Capture the cell that displays the provided text and extract its (x, y) central coordinate. 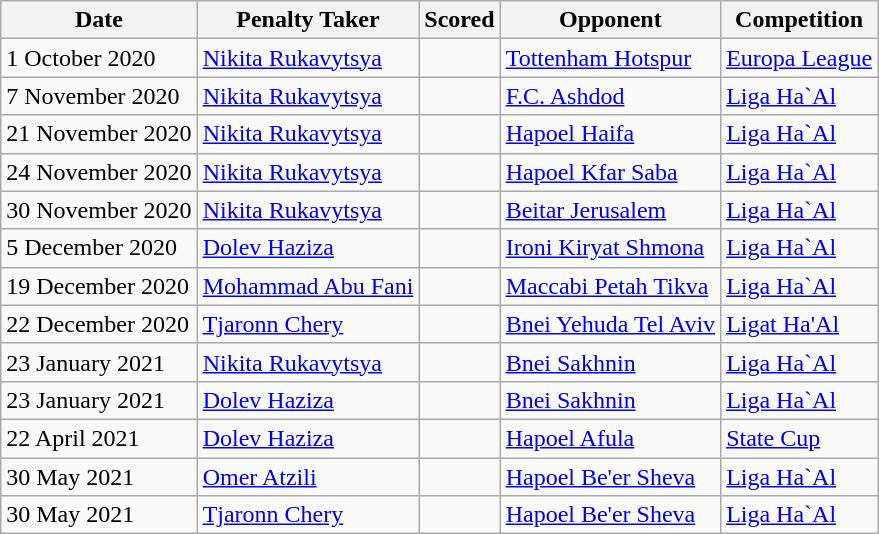
5 December 2020 (99, 248)
Beitar Jerusalem (610, 210)
Hapoel Afula (610, 438)
Omer Atzili (308, 477)
Date (99, 20)
1 October 2020 (99, 58)
State Cup (800, 438)
Penalty Taker (308, 20)
Bnei Yehuda Tel Aviv (610, 324)
Hapoel Kfar Saba (610, 172)
Scored (460, 20)
Mohammad Abu Fani (308, 286)
Ironi Kiryat Shmona (610, 248)
Tottenham Hotspur (610, 58)
7 November 2020 (99, 96)
Ligat Ha'Al (800, 324)
22 April 2021 (99, 438)
Opponent (610, 20)
Maccabi Petah Tikva (610, 286)
22 December 2020 (99, 324)
Competition (800, 20)
F.C. Ashdod (610, 96)
19 December 2020 (99, 286)
Europa League (800, 58)
Hapoel Haifa (610, 134)
21 November 2020 (99, 134)
30 November 2020 (99, 210)
24 November 2020 (99, 172)
